Determine the (x, y) coordinate at the center of the cell enclosing the given text.  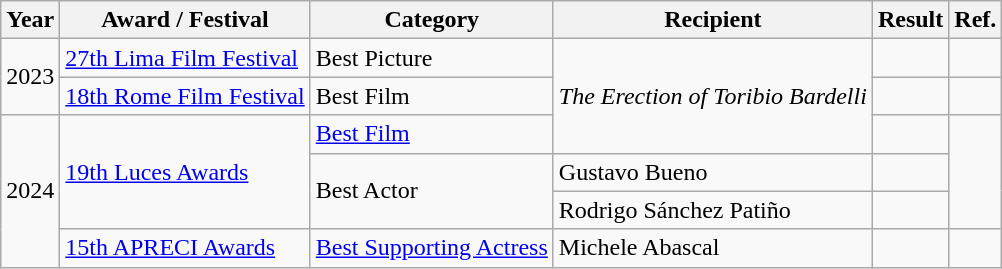
Ref. (976, 20)
Result (910, 20)
Best Actor (432, 191)
18th Rome Film Festival (185, 96)
15th APRECI Awards (185, 248)
2023 (30, 77)
2024 (30, 191)
Gustavo Bueno (712, 172)
Category (432, 20)
27th Lima Film Festival (185, 58)
Best Supporting Actress (432, 248)
The Erection of Toribio Bardelli (712, 96)
Michele Abascal (712, 248)
Best Picture (432, 58)
Award / Festival (185, 20)
Year (30, 20)
Recipient (712, 20)
Rodrigo Sánchez Patiño (712, 210)
19th Luces Awards (185, 172)
